Determine the (X, Y) coordinate at the center of the cell enclosing the given text.  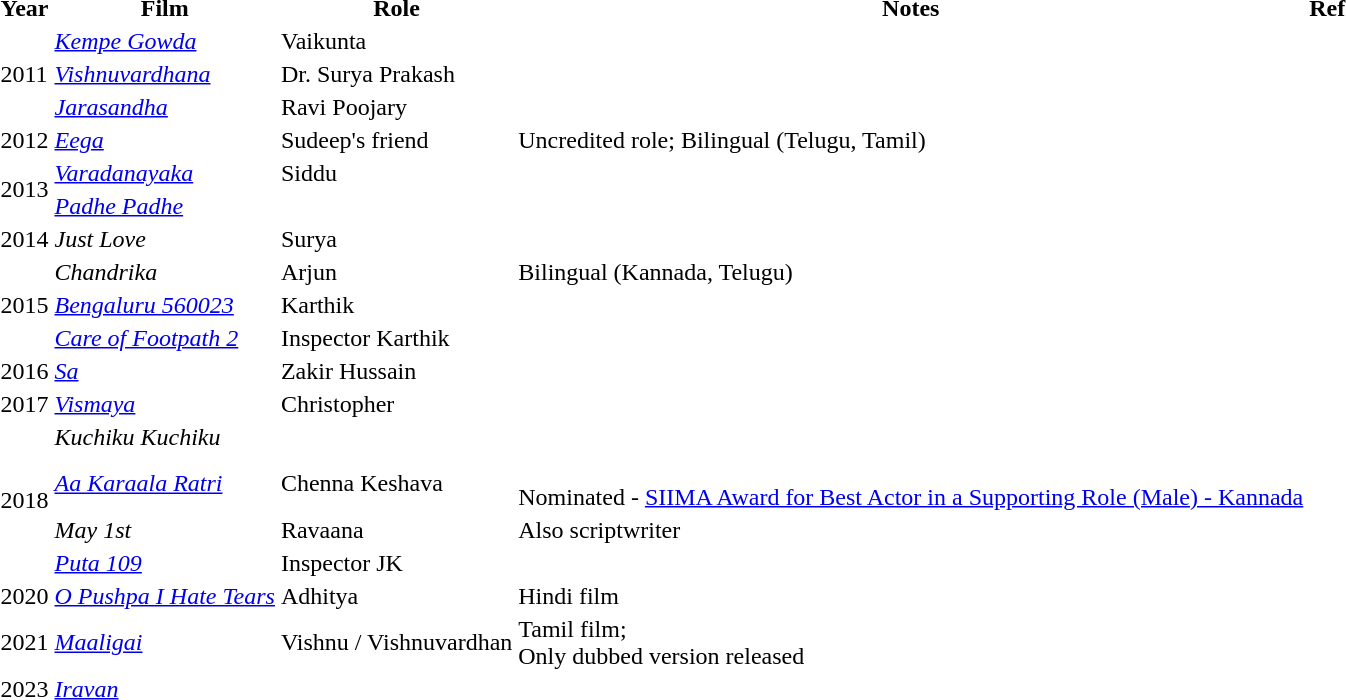
Vishnuvardhana (164, 74)
Uncredited role; Bilingual (Telugu, Tamil) (911, 140)
Vaikunta (396, 41)
Care of Footpath 2 (164, 338)
Aa Karaala Ratri (164, 484)
Bengaluru 560023 (164, 305)
Inspector Karthik (396, 338)
Karthik (396, 305)
Bilingual (Kannada, Telugu) (911, 272)
Dr. Surya Prakash (396, 74)
Ravi Poojary (396, 107)
Padhe Padhe (164, 206)
Varadanayaka (164, 173)
Nominated - SIIMA Award for Best Actor in a Supporting Role (Male) - Kannada (911, 484)
May 1st (164, 530)
Chenna Keshava (396, 484)
Christopher (396, 404)
Inspector JK (396, 563)
Vishnu / Vishnuvardhan (396, 642)
Adhitya (396, 596)
Ravaana (396, 530)
Chandrika (164, 272)
Just Love (164, 239)
Kuchiku Kuchiku (164, 437)
Arjun (396, 272)
Vismaya (164, 404)
Also scriptwriter (911, 530)
Surya (396, 239)
Puta 109 (164, 563)
Maaligai (164, 642)
O Pushpa I Hate Tears (164, 596)
Kempe Gowda (164, 41)
Siddu (396, 173)
Zakir Hussain (396, 371)
Hindi film (911, 596)
Jarasandha (164, 107)
Sudeep's friend (396, 140)
Tamil film;Only dubbed version released (911, 642)
Sa (164, 371)
Eega (164, 140)
